Return (X, Y) of the center of cell containing provided text 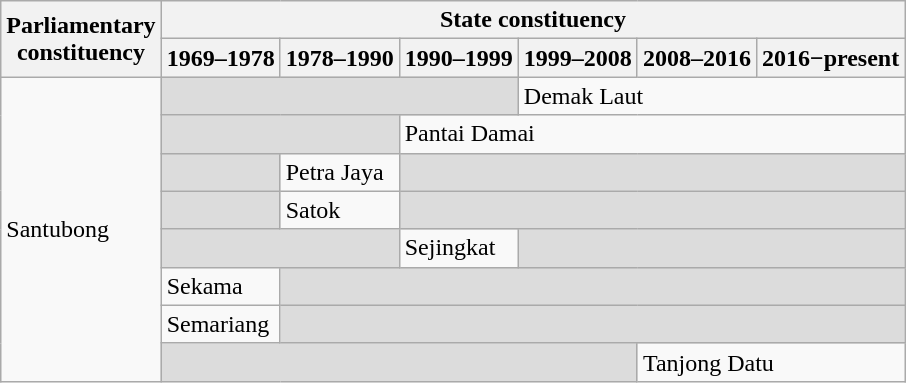
Sekama (220, 286)
Demak Laut (711, 96)
2008–2016 (696, 58)
1969–1978 (220, 58)
1990–1999 (458, 58)
State constituency (533, 20)
Semariang (220, 324)
Sejingkat (458, 248)
1978–1990 (340, 58)
Santubong (81, 229)
Satok (340, 210)
Tanjong Datu (770, 362)
2016−present (830, 58)
1999–2008 (578, 58)
Parliamentaryconstituency (81, 39)
Petra Jaya (340, 172)
Pantai Damai (652, 134)
